Determine the [x, y] coordinate at the center of the cell enclosing the given text.  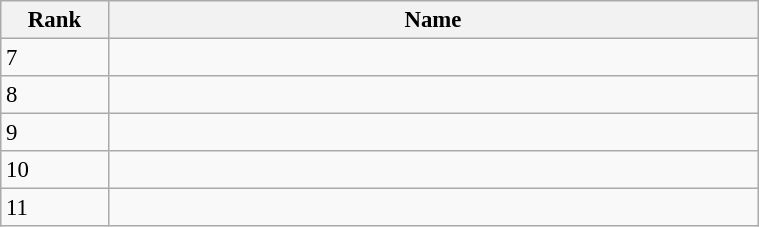
Rank [54, 20]
9 [54, 133]
11 [54, 208]
8 [54, 95]
7 [54, 58]
10 [54, 170]
Name [432, 20]
